For the text-containing cell, return its midpoint in [X, Y] coordinate format. 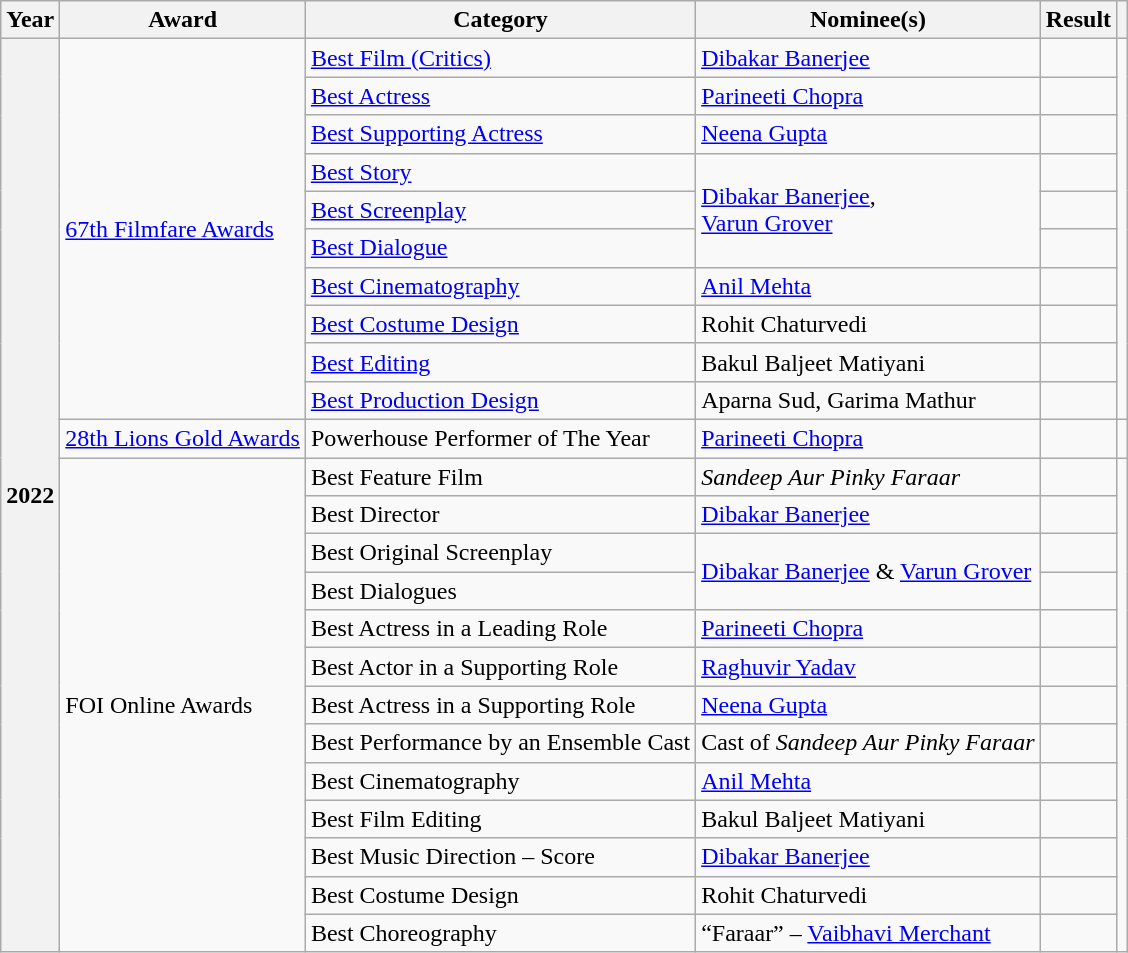
Year [30, 20]
Best Story [500, 172]
Best Choreography [500, 933]
Best Screenplay [500, 210]
Category [500, 20]
Best Dialogue [500, 248]
Best Film (Critics) [500, 58]
Sandeep Aur Pinky Faraar [868, 477]
Best Original Screenplay [500, 553]
Best Performance by an Ensemble Cast [500, 743]
“Faraar” – Vaibhavi Merchant [868, 933]
Best Dialogues [500, 591]
Best Music Direction – Score [500, 857]
Best Editing [500, 362]
Dibakar Banerjee,Varun Grover [868, 210]
Best Film Editing [500, 819]
Powerhouse Performer of The Year [500, 438]
Raghuvir Yadav [868, 667]
2022 [30, 496]
28th Lions Gold Awards [183, 438]
Best Director [500, 515]
Award [183, 20]
Best Production Design [500, 400]
Best Actress [500, 96]
Best Supporting Actress [500, 134]
Cast of Sandeep Aur Pinky Faraar [868, 743]
Best Feature Film [500, 477]
Nominee(s) [868, 20]
Best Actress in a Leading Role [500, 629]
67th Filmfare Awards [183, 230]
FOI Online Awards [183, 706]
Best Actor in a Supporting Role [500, 667]
Result [1078, 20]
Dibakar Banerjee & Varun Grover [868, 572]
Best Actress in a Supporting Role [500, 705]
Aparna Sud, Garima Mathur [868, 400]
